Pinpoint the cell where the given text exists, returning its (x, y) midpoint coordinate. 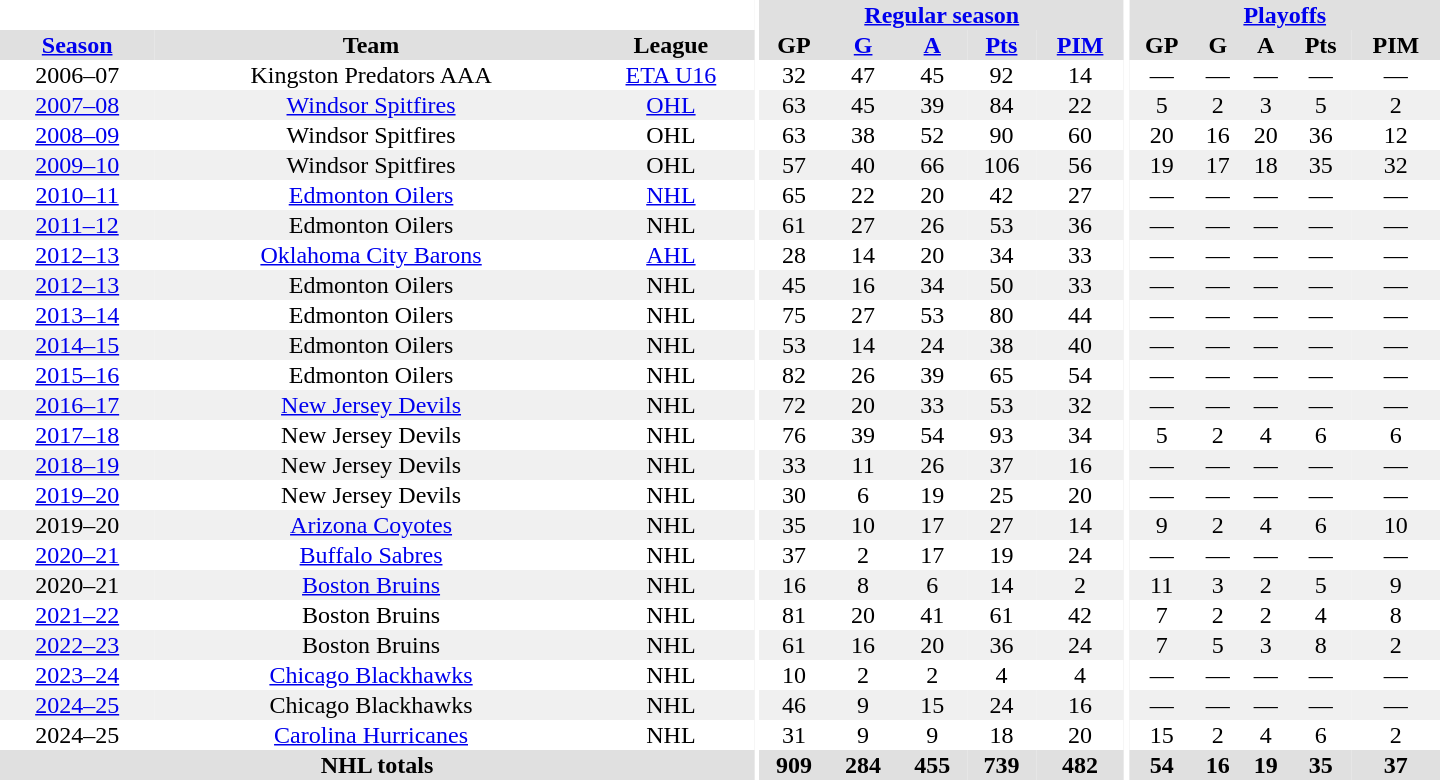
Oklahoma City Barons (370, 255)
25 (1002, 495)
12 (1396, 135)
2014–15 (77, 345)
84 (1002, 105)
57 (794, 165)
Playoffs (1284, 15)
92 (1002, 75)
2013–14 (77, 315)
56 (1080, 165)
76 (794, 435)
Carolina Hurricanes (370, 735)
284 (864, 765)
2007–08 (77, 105)
909 (794, 765)
80 (1002, 315)
Buffalo Sabres (370, 555)
Regular season (942, 15)
72 (794, 405)
82 (794, 375)
2010–11 (77, 195)
2008–09 (77, 135)
2021–22 (77, 615)
28 (794, 255)
31 (794, 735)
66 (932, 165)
AHL (671, 255)
455 (932, 765)
739 (1002, 765)
Team (370, 45)
2022–23 (77, 645)
90 (1002, 135)
47 (864, 75)
2016–17 (77, 405)
482 (1080, 765)
44 (1080, 315)
30 (794, 495)
2017–18 (77, 435)
ETA U16 (671, 75)
50 (1002, 285)
41 (932, 615)
2023–24 (77, 675)
Arizona Coyotes (370, 525)
Kingston Predators AAA (370, 75)
60 (1080, 135)
93 (1002, 435)
2011–12 (77, 225)
2006–07 (77, 75)
2018–19 (77, 465)
NHL totals (377, 765)
81 (794, 615)
2015–16 (77, 375)
League (671, 45)
Season (77, 45)
2009–10 (77, 165)
52 (932, 135)
106 (1002, 165)
46 (794, 705)
75 (794, 315)
